Scan for the cell matching the given text and deliver its [X, Y] coordinate at center. 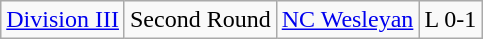
Second Round [200, 20]
L 0-1 [450, 20]
Division III [63, 20]
NC Wesleyan [348, 20]
